Determine the [X, Y] coordinate at the center of the cell enclosing the given text.  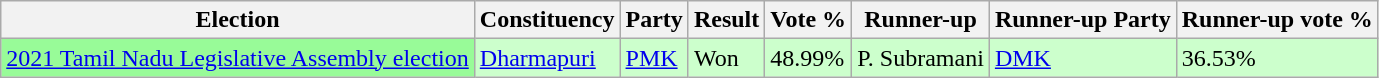
Runner-up [921, 20]
PMK [654, 58]
36.53% [1277, 58]
P. Subramani [921, 58]
DMK [1082, 58]
Runner-up vote % [1277, 20]
Party [654, 20]
2021 Tamil Nadu Legislative Assembly election [238, 58]
Vote % [808, 20]
Constituency [547, 20]
Runner-up Party [1082, 20]
48.99% [808, 58]
Result [726, 20]
Won [726, 58]
Dharmapuri [547, 58]
Election [238, 20]
